Extract the (x, y) coordinate from the center of the cell holding the provided text.  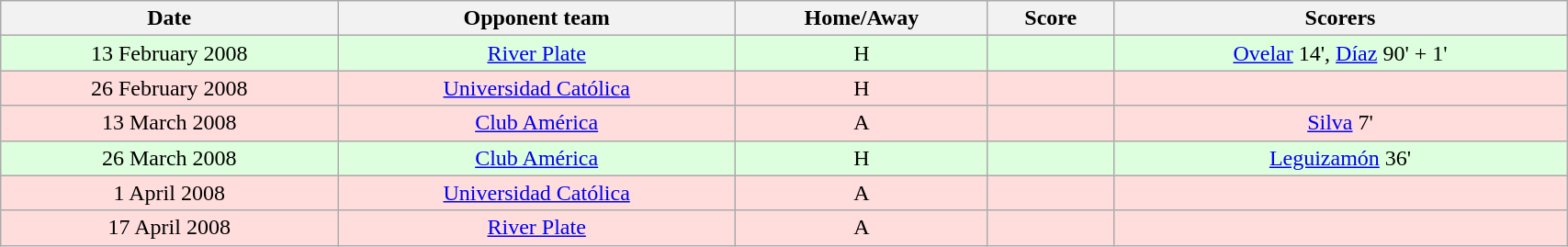
Home/Away (862, 18)
Scorers (1339, 18)
Opponent team (536, 18)
Score (1051, 18)
26 March 2008 (169, 158)
26 February 2008 (169, 88)
Leguizamón 36' (1339, 158)
Silva 7' (1339, 123)
17 April 2008 (169, 228)
Date (169, 18)
Ovelar 14', Díaz 90' + 1' (1339, 53)
1 April 2008 (169, 193)
13 March 2008 (169, 123)
13 February 2008 (169, 53)
